Identify which cell holds the provided text, then report its (X, Y) central coordinate. 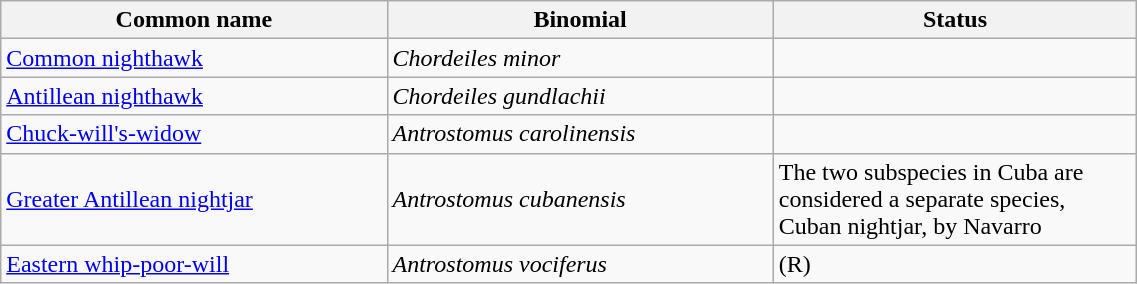
Eastern whip-poor-will (194, 264)
Chordeiles minor (580, 58)
Common nighthawk (194, 58)
Chordeiles gundlachii (580, 96)
Common name (194, 20)
Status (955, 20)
The two subspecies in Cuba are considered a separate species, Cuban nightjar, by Navarro (955, 199)
Antrostomus carolinensis (580, 134)
Chuck-will's-widow (194, 134)
Antillean nighthawk (194, 96)
Antrostomus vociferus (580, 264)
Greater Antillean nightjar (194, 199)
(R) (955, 264)
Binomial (580, 20)
Antrostomus cubanensis (580, 199)
